From the cell containing the given text, extract its center point as [x, y] coordinate. 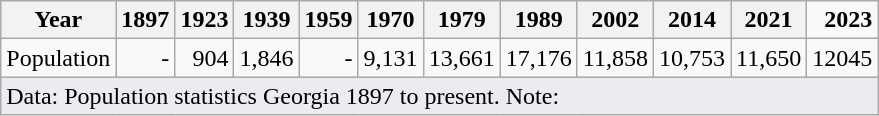
12045 [842, 58]
10,753 [692, 58]
11,650 [768, 58]
Population [58, 58]
904 [204, 58]
1989 [538, 20]
11,858 [615, 58]
2002 [615, 20]
1897 [146, 20]
2014 [692, 20]
17,176 [538, 58]
1970 [390, 20]
1959 [328, 20]
9,131 [390, 58]
1,846 [266, 58]
1923 [204, 20]
2021 [768, 20]
Data: Population statistics Georgia 1897 to present. Note: [440, 96]
13,661 [462, 58]
1939 [266, 20]
2023 [842, 20]
Year [58, 20]
1979 [462, 20]
